For the text-containing cell, return its midpoint in [X, Y] coordinate format. 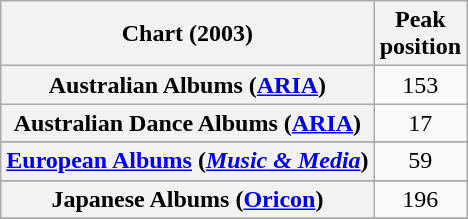
153 [420, 85]
59 [420, 161]
European Albums (Music & Media) [188, 161]
Australian Albums (ARIA) [188, 85]
17 [420, 123]
Peakposition [420, 34]
Chart (2003) [188, 34]
Japanese Albums (Oricon) [188, 199]
Australian Dance Albums (ARIA) [188, 123]
196 [420, 199]
